Return the (X, Y) coordinate for the center point of the cell that contains the specified text.  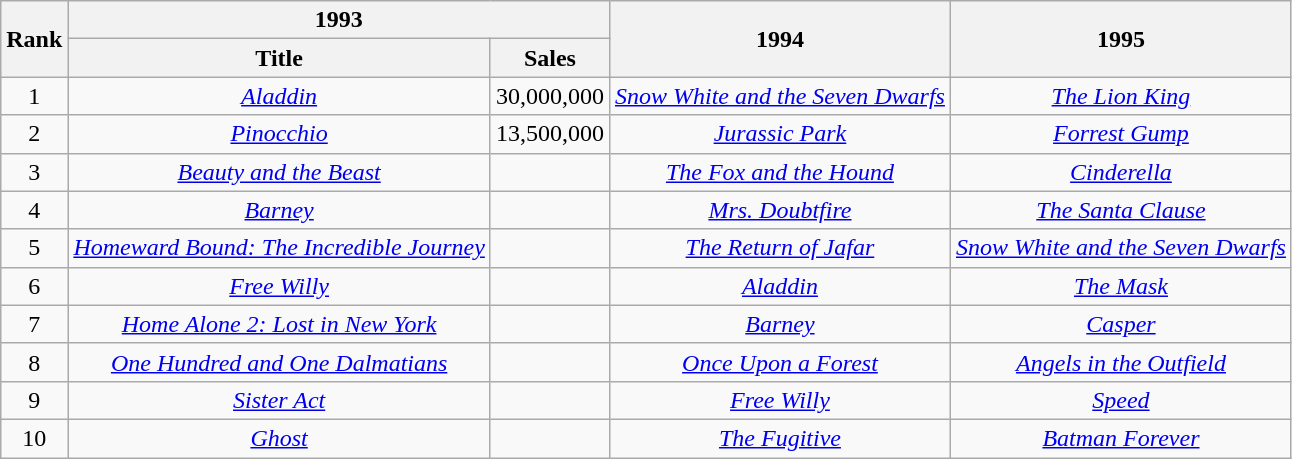
Sales (550, 58)
Batman Forever (1120, 438)
9 (34, 400)
13,500,000 (550, 134)
Home Alone 2: Lost in New York (280, 324)
3 (34, 172)
Once Upon a Forest (780, 362)
1995 (1120, 39)
The Lion King (1120, 96)
7 (34, 324)
1 (34, 96)
Ghost (280, 438)
4 (34, 210)
Rank (34, 39)
Angels in the Outfield (1120, 362)
Pinocchio (280, 134)
The Fugitive (780, 438)
The Mask (1120, 286)
Speed (1120, 400)
Sister Act (280, 400)
The Fox and the Hound (780, 172)
1994 (780, 39)
5 (34, 248)
8 (34, 362)
2 (34, 134)
30,000,000 (550, 96)
Homeward Bound: The Incredible Journey (280, 248)
Jurassic Park (780, 134)
1993 (339, 20)
Beauty and the Beast (280, 172)
10 (34, 438)
6 (34, 286)
The Santa Clause (1120, 210)
Cinderella (1120, 172)
The Return of Jafar (780, 248)
One Hundred and One Dalmatians (280, 362)
Title (280, 58)
Mrs. Doubtfire (780, 210)
Forrest Gump (1120, 134)
Casper (1120, 324)
